Locate the cell with the specified text and output its (X, Y) center coordinate. 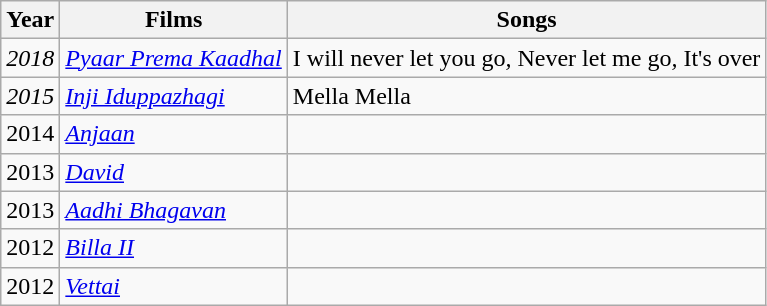
Aadhi Bhagavan (174, 210)
Songs (526, 20)
Mella Mella (526, 96)
David (174, 172)
Year (30, 20)
Pyaar Prema Kaadhal (174, 58)
Billa II (174, 248)
Anjaan (174, 134)
Vettai (174, 286)
Inji Iduppazhagi (174, 96)
2018 (30, 58)
2015 (30, 96)
2014 (30, 134)
Films (174, 20)
I will never let you go, Never let me go, It's over (526, 58)
